Provide the (x, y) coordinate of the cell's center where the given text is located.  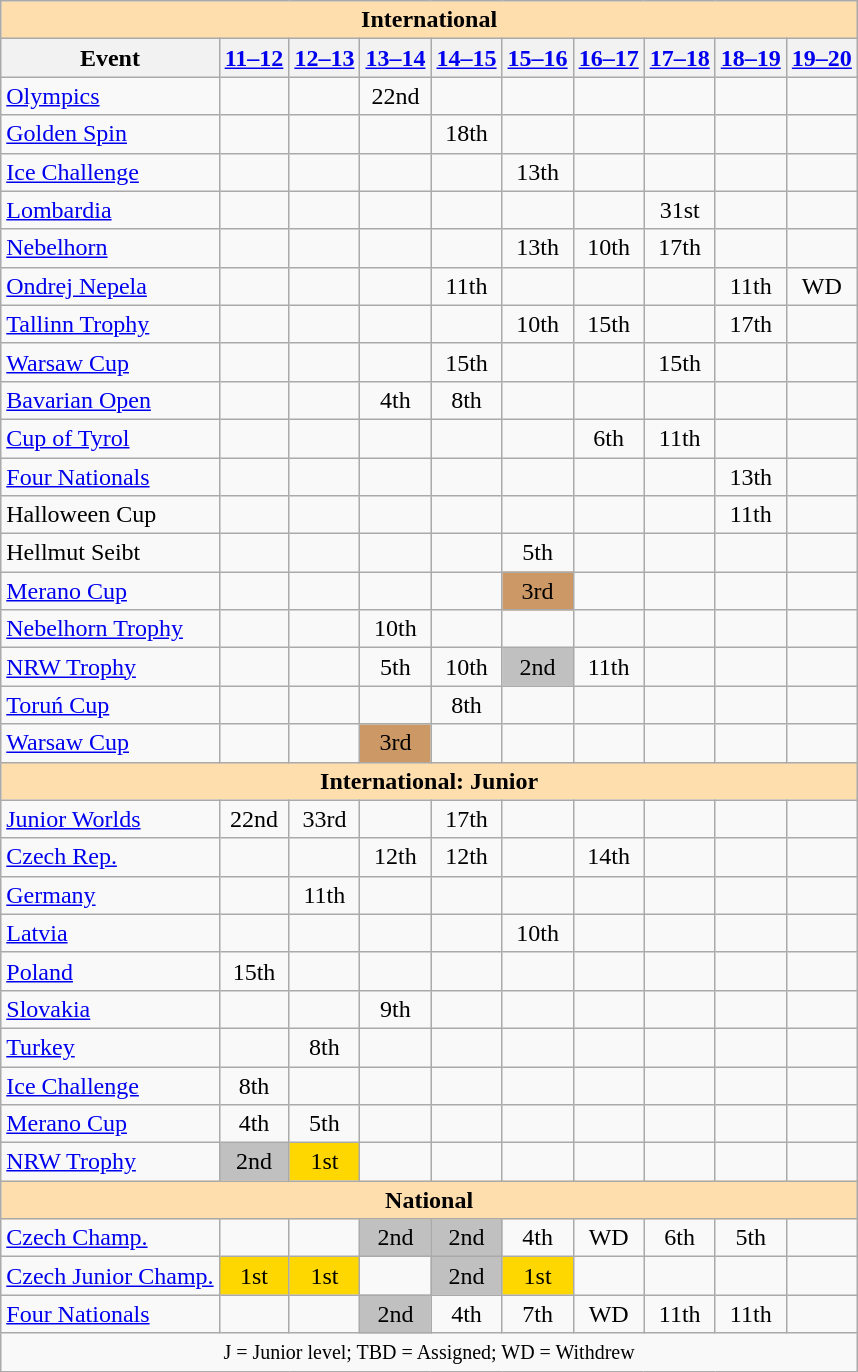
9th (396, 1009)
National (430, 1200)
Czech Champ. (110, 1238)
12–13 (324, 58)
Poland (110, 971)
33rd (324, 819)
31st (680, 210)
7th (538, 1314)
13–14 (396, 58)
Czech Rep. (110, 857)
Slovakia (110, 1009)
Olympics (110, 96)
Turkey (110, 1047)
Nebelhorn Trophy (110, 629)
17–18 (680, 58)
Halloween Cup (110, 515)
15–16 (538, 58)
Czech Junior Champ. (110, 1276)
Lombardia (110, 210)
Ondrej Nepela (110, 286)
Bavarian Open (110, 400)
19–20 (822, 58)
Tallinn Trophy (110, 324)
Event (110, 58)
16–17 (608, 58)
International: Junior (430, 781)
Hellmut Seibt (110, 553)
18th (466, 134)
Germany (110, 895)
Cup of Tyrol (110, 438)
J = Junior level; TBD = Assigned; WD = Withdrew (430, 1352)
14th (608, 857)
14–15 (466, 58)
11–12 (254, 58)
18–19 (750, 58)
Latvia (110, 933)
International (430, 20)
Toruń Cup (110, 705)
Nebelhorn (110, 248)
Golden Spin (110, 134)
Junior Worlds (110, 819)
